Pinpoint the cell where the given text exists, returning its (x, y) midpoint coordinate. 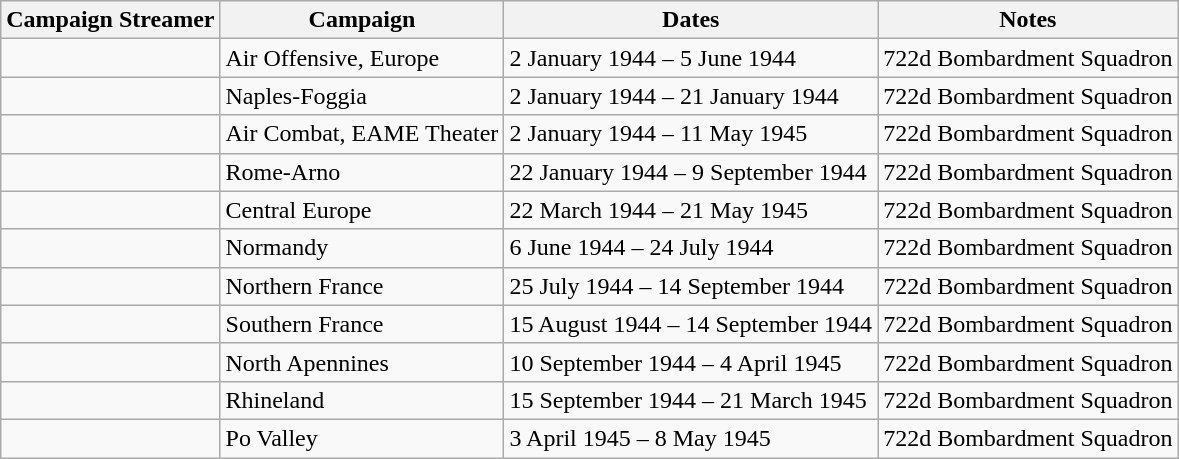
Po Valley (362, 438)
North Apennines (362, 362)
Rome-Arno (362, 172)
Notes (1028, 20)
2 January 1944 – 11 May 1945 (691, 134)
15 September 1944 – 21 March 1945 (691, 400)
15 August 1944 – 14 September 1944 (691, 324)
Air Offensive, Europe (362, 58)
6 June 1944 – 24 July 1944 (691, 248)
Campaign (362, 20)
Campaign Streamer (110, 20)
Normandy (362, 248)
22 March 1944 – 21 May 1945 (691, 210)
25 July 1944 – 14 September 1944 (691, 286)
Dates (691, 20)
2 January 1944 – 5 June 1944 (691, 58)
Central Europe (362, 210)
3 April 1945 – 8 May 1945 (691, 438)
22 January 1944 – 9 September 1944 (691, 172)
Rhineland (362, 400)
Air Combat, EAME Theater (362, 134)
10 September 1944 – 4 April 1945 (691, 362)
Northern France (362, 286)
Naples-Foggia (362, 96)
2 January 1944 – 21 January 1944 (691, 96)
Southern France (362, 324)
